For the text-containing cell, return its midpoint in [X, Y] coordinate format. 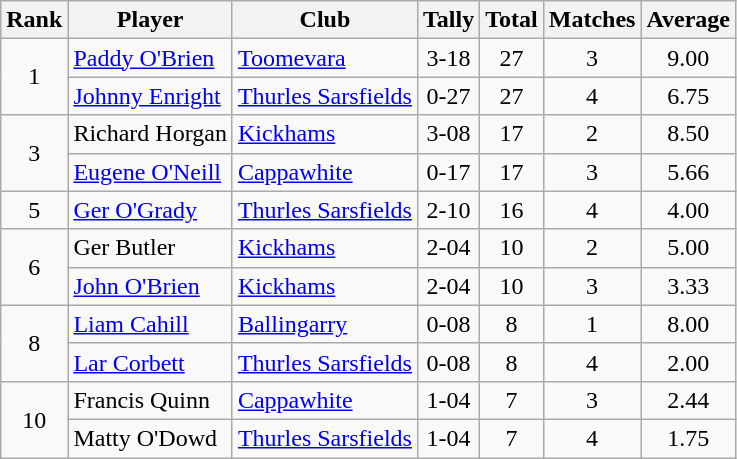
Johnny Enright [150, 96]
Average [688, 20]
Ger Butler [150, 248]
4.00 [688, 210]
John O'Brien [150, 286]
5.66 [688, 172]
6 [34, 267]
Matty O'Dowd [150, 438]
Ballingarry [324, 324]
3-08 [448, 134]
Liam Cahill [150, 324]
5 [34, 210]
3.33 [688, 286]
Toomevara [324, 58]
Club [324, 20]
2.44 [688, 400]
8.50 [688, 134]
0-27 [448, 96]
3-18 [448, 58]
5.00 [688, 248]
Lar Corbett [150, 362]
Eugene O'Neill [150, 172]
Matches [592, 20]
Rank [34, 20]
8.00 [688, 324]
Tally [448, 20]
6.75 [688, 96]
2-10 [448, 210]
2.00 [688, 362]
Player [150, 20]
Ger O'Grady [150, 210]
Paddy O'Brien [150, 58]
9.00 [688, 58]
Francis Quinn [150, 400]
Total [512, 20]
0-17 [448, 172]
Richard Horgan [150, 134]
1.75 [688, 438]
16 [512, 210]
